Locate the cell with the specified text and output its [X, Y] center coordinate. 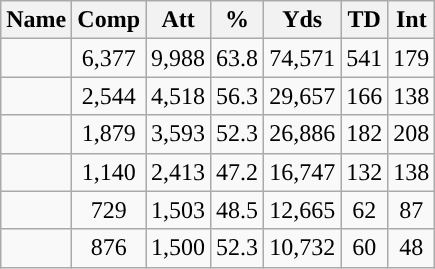
26,886 [302, 134]
541 [364, 58]
60 [364, 248]
1,140 [109, 172]
179 [412, 58]
2,413 [178, 172]
729 [109, 210]
132 [364, 172]
Name [36, 20]
29,657 [302, 96]
62 [364, 210]
48.5 [238, 210]
4,518 [178, 96]
48 [412, 248]
Yds [302, 20]
1,879 [109, 134]
Att [178, 20]
Int [412, 20]
166 [364, 96]
1,500 [178, 248]
Comp [109, 20]
10,732 [302, 248]
16,747 [302, 172]
63.8 [238, 58]
182 [364, 134]
87 [412, 210]
74,571 [302, 58]
% [238, 20]
2,544 [109, 96]
TD [364, 20]
56.3 [238, 96]
9,988 [178, 58]
876 [109, 248]
12,665 [302, 210]
208 [412, 134]
1,503 [178, 210]
6,377 [109, 58]
47.2 [238, 172]
3,593 [178, 134]
